Locate the cell with the specified text and output its [x, y] center coordinate. 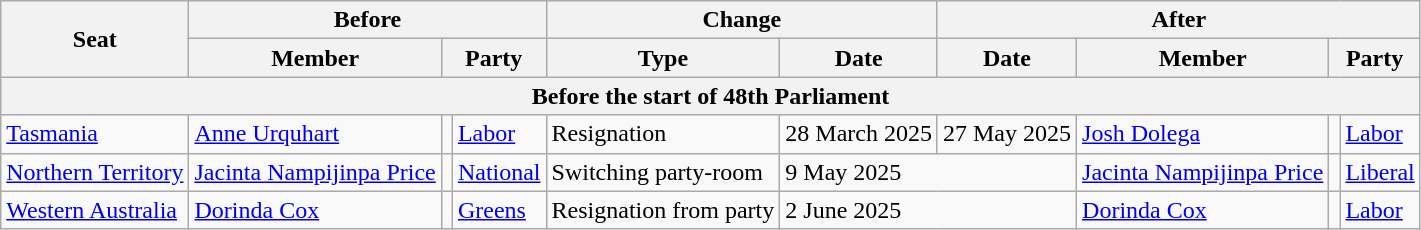
9 May 2025 [928, 172]
Switching party-room [663, 172]
Anne Urquhart [315, 134]
Tasmania [95, 134]
Before [368, 20]
Liberal [1380, 172]
28 March 2025 [859, 134]
Type [663, 58]
Greens [499, 210]
Josh Dolega [1203, 134]
Northern Territory [95, 172]
Western Australia [95, 210]
Resignation from party [663, 210]
National [499, 172]
Resignation [663, 134]
Seat [95, 39]
Change [742, 20]
2 June 2025 [928, 210]
Before the start of 48th Parliament [711, 96]
27 May 2025 [1006, 134]
After [1178, 20]
